Return [x, y] of the center of cell containing provided text 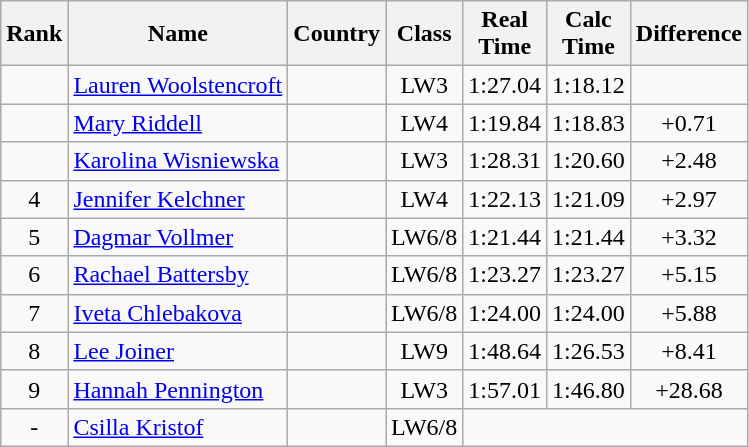
1:48.64 [505, 351]
+3.32 [688, 237]
1:22.13 [505, 199]
LW9 [424, 351]
Class [424, 34]
Lee Joiner [178, 351]
+2.97 [688, 199]
4 [34, 199]
1:21.09 [589, 199]
Jennifer Kelchner [178, 199]
+8.41 [688, 351]
+0.71 [688, 123]
Hannah Pennington [178, 389]
+5.15 [688, 275]
+5.88 [688, 313]
9 [34, 389]
1:19.84 [505, 123]
Difference [688, 34]
Dagmar Vollmer [178, 237]
8 [34, 351]
1:18.12 [589, 85]
Csilla Kristof [178, 427]
1:18.83 [589, 123]
Rachael Battersby [178, 275]
1:57.01 [505, 389]
Mary Riddell [178, 123]
+2.48 [688, 161]
RealTime [505, 34]
7 [34, 313]
Name [178, 34]
+28.68 [688, 389]
Lauren Woolstencroft [178, 85]
- [34, 427]
CalcTime [589, 34]
1:46.80 [589, 389]
6 [34, 275]
1:26.53 [589, 351]
1:27.04 [505, 85]
5 [34, 237]
Iveta Chlebakova [178, 313]
1:28.31 [505, 161]
Rank [34, 34]
Country [337, 34]
Karolina Wisniewska [178, 161]
1:20.60 [589, 161]
